Return the [X, Y] coordinate for the center point of the cell that contains the specified text.  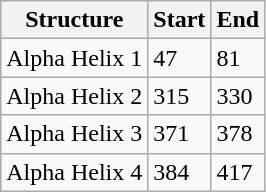
315 [180, 96]
Alpha Helix 3 [74, 134]
417 [238, 172]
47 [180, 58]
Start [180, 20]
330 [238, 96]
Alpha Helix 1 [74, 58]
End [238, 20]
Alpha Helix 4 [74, 172]
371 [180, 134]
384 [180, 172]
Alpha Helix 2 [74, 96]
378 [238, 134]
81 [238, 58]
Structure [74, 20]
